Return the (x, y) coordinate for the center point of the cell that contains the specified text.  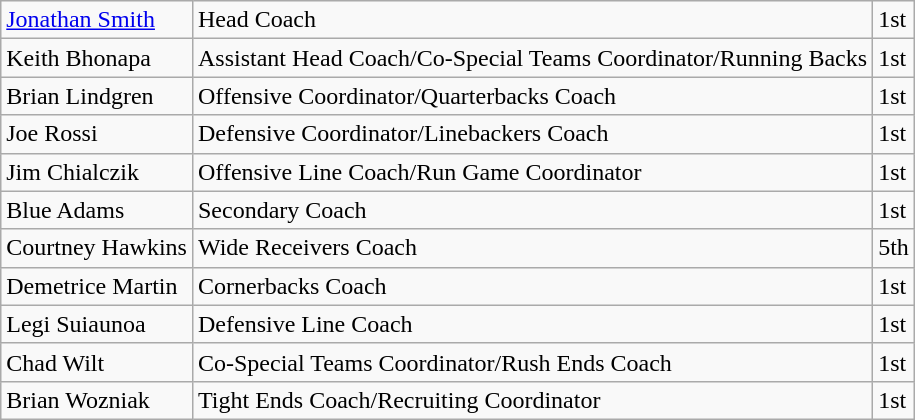
Offensive Coordinator/Quarterbacks Coach (532, 96)
Keith Bhonapa (97, 58)
Legi Suiaunoa (97, 324)
Courtney Hawkins (97, 248)
Brian Lindgren (97, 96)
Defensive Line Coach (532, 324)
Cornerbacks Coach (532, 286)
Blue Adams (97, 210)
Head Coach (532, 20)
Offensive Line Coach/Run Game Coordinator (532, 172)
Tight Ends Coach/Recruiting Coordinator (532, 400)
Jim Chialczik (97, 172)
Demetrice Martin (97, 286)
Jonathan Smith (97, 20)
Secondary Coach (532, 210)
Co-Special Teams Coordinator/Rush Ends Coach (532, 362)
Wide Receivers Coach (532, 248)
Defensive Coordinator/Linebackers Coach (532, 134)
Chad Wilt (97, 362)
Assistant Head Coach/Co-Special Teams Coordinator/Running Backs (532, 58)
Brian Wozniak (97, 400)
Joe Rossi (97, 134)
5th (894, 248)
